Identify which cell holds the provided text, then report its [x, y] central coordinate. 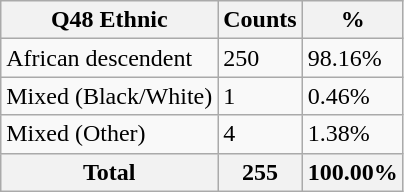
100.00% [352, 172]
Total [110, 172]
255 [260, 172]
African descendent [110, 58]
0.46% [352, 96]
250 [260, 58]
Q48 Ethnic [110, 20]
98.16% [352, 58]
Mixed (Other) [110, 134]
4 [260, 134]
1.38% [352, 134]
Mixed (Black/White) [110, 96]
1 [260, 96]
Counts [260, 20]
% [352, 20]
